Pinpoint the cell where the given text exists, returning its (x, y) midpoint coordinate. 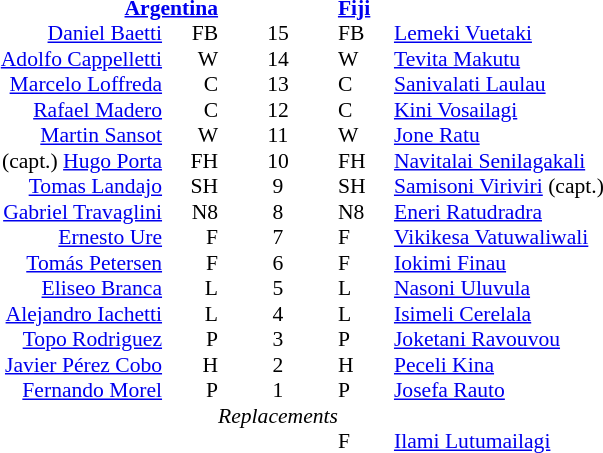
10 (278, 161)
12 (278, 110)
7 (278, 237)
13 (278, 85)
14 (278, 59)
15 (278, 33)
5 (278, 289)
3 (278, 339)
9 (278, 187)
11 (278, 135)
6 (278, 263)
4 (278, 314)
2 (278, 365)
Replacements (278, 416)
1 (278, 391)
8 (278, 212)
